Return [X, Y] of the center of cell containing provided text 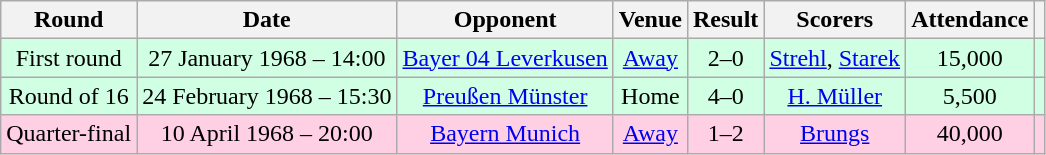
1–2 [725, 134]
Bayer 04 Leverkusen [505, 58]
H. Müller [835, 96]
40,000 [970, 134]
4–0 [725, 96]
Strehl, Starek [835, 58]
Bayern Munich [505, 134]
Home [650, 96]
10 April 1968 – 20:00 [267, 134]
Result [725, 20]
Opponent [505, 20]
Quarter-final [69, 134]
5,500 [970, 96]
24 February 1968 – 15:30 [267, 96]
Brungs [835, 134]
Venue [650, 20]
Round [69, 20]
Preußen Münster [505, 96]
27 January 1968 – 14:00 [267, 58]
First round [69, 58]
Date [267, 20]
Round of 16 [69, 96]
2–0 [725, 58]
15,000 [970, 58]
Attendance [970, 20]
Scorers [835, 20]
